Scan for the cell matching the given text and deliver its (X, Y) coordinate at center. 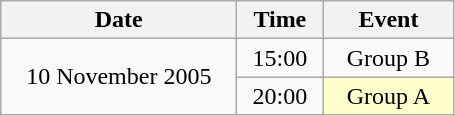
15:00 (280, 58)
10 November 2005 (119, 77)
Group A (388, 96)
20:00 (280, 96)
Group B (388, 58)
Event (388, 20)
Date (119, 20)
Time (280, 20)
